Scan for the cell matching the given text and deliver its (X, Y) coordinate at center. 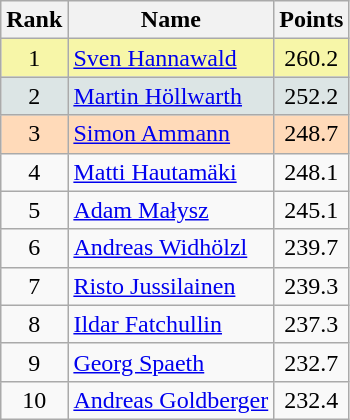
Georg Spaeth (171, 362)
Adam Małysz (171, 210)
Martin Höllwarth (171, 96)
1 (34, 58)
7 (34, 286)
260.2 (312, 58)
248.7 (312, 134)
Simon Ammann (171, 134)
8 (34, 324)
2 (34, 96)
Ildar Fatchullin (171, 324)
232.7 (312, 362)
5 (34, 210)
6 (34, 248)
9 (34, 362)
Rank (34, 20)
252.2 (312, 96)
245.1 (312, 210)
10 (34, 400)
Risto Jussilainen (171, 286)
239.7 (312, 248)
239.3 (312, 286)
Andreas Goldberger (171, 400)
232.4 (312, 400)
Sven Hannawald (171, 58)
Andreas Widhölzl (171, 248)
3 (34, 134)
248.1 (312, 172)
4 (34, 172)
237.3 (312, 324)
Name (171, 20)
Matti Hautamäki (171, 172)
Points (312, 20)
